Return [x, y] of the center of cell containing provided text 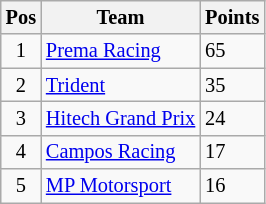
5 [21, 186]
Trident [120, 85]
Hitech Grand Prix [120, 118]
1 [21, 51]
Points [232, 17]
65 [232, 51]
16 [232, 186]
35 [232, 85]
Campos Racing [120, 152]
Team [120, 17]
Prema Racing [120, 51]
17 [232, 152]
3 [21, 118]
Pos [21, 17]
2 [21, 85]
24 [232, 118]
MP Motorsport [120, 186]
4 [21, 152]
